Determine the [x, y] coordinate at the center of the cell enclosing the given text.  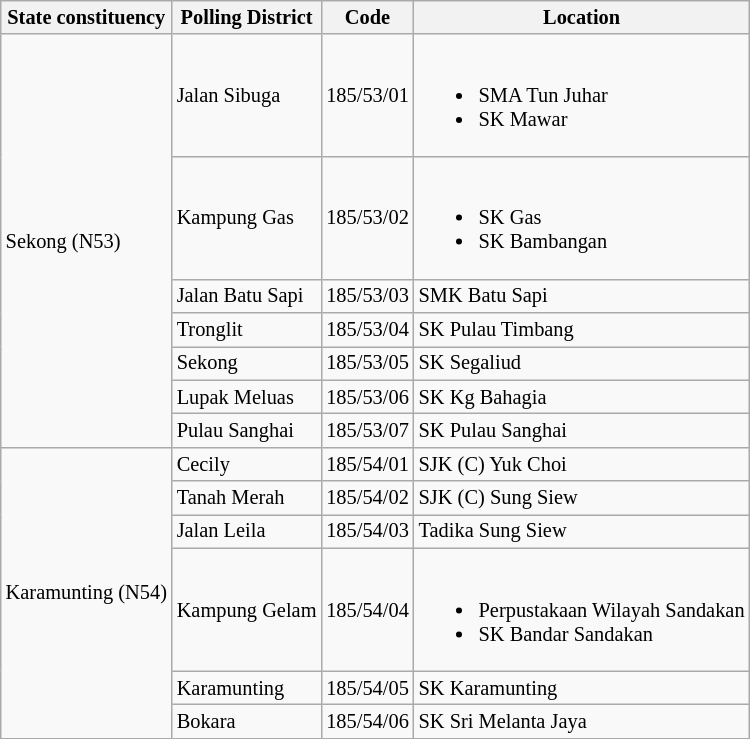
Tronglit [247, 330]
Pulau Sanghai [247, 431]
Code [367, 17]
Cecily [247, 464]
185/54/01 [367, 464]
SK Karamunting [582, 688]
Jalan Leila [247, 531]
185/53/05 [367, 363]
185/53/06 [367, 397]
185/53/04 [367, 330]
SK Sri Melanta Jaya [582, 721]
185/53/02 [367, 217]
185/54/06 [367, 721]
Tadika Sung Siew [582, 531]
185/54/05 [367, 688]
Lupak Meluas [247, 397]
Kampung Gelam [247, 609]
Kampung Gas [247, 217]
Bokara [247, 721]
185/53/03 [367, 296]
SK Pulau Timbang [582, 330]
Karamunting (N54) [86, 592]
SK Kg Bahagia [582, 397]
185/53/07 [367, 431]
SJK (C) Yuk Choi [582, 464]
Location [582, 17]
Karamunting [247, 688]
SMK Batu Sapi [582, 296]
Jalan Batu Sapi [247, 296]
SK GasSK Bambangan [582, 217]
Polling District [247, 17]
SK Segaliud [582, 363]
185/53/01 [367, 95]
SJK (C) Sung Siew [582, 498]
185/54/04 [367, 609]
185/54/03 [367, 531]
Perpustakaan Wilayah SandakanSK Bandar Sandakan [582, 609]
Sekong [247, 363]
SMA Tun JuharSK Mawar [582, 95]
185/54/02 [367, 498]
Sekong (N53) [86, 240]
Tanah Merah [247, 498]
SK Pulau Sanghai [582, 431]
State constituency [86, 17]
Jalan Sibuga [247, 95]
